Find where the given text appears and provide that cell's center as [X, Y] coordinate. 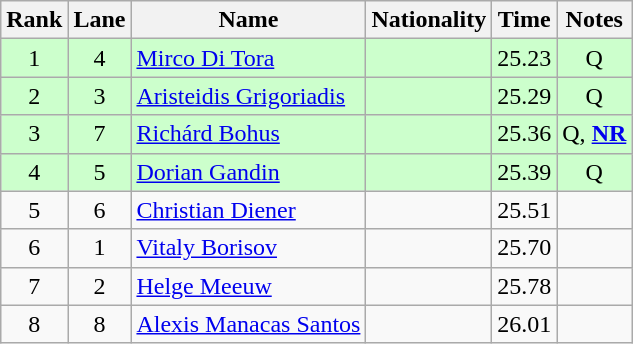
25.29 [524, 96]
Nationality [429, 20]
25.78 [524, 286]
Mirco Di Tora [248, 58]
Time [524, 20]
25.36 [524, 134]
Name [248, 20]
Lane [100, 20]
Aristeidis Grigoriadis [248, 96]
25.39 [524, 172]
Notes [594, 20]
25.70 [524, 248]
Helge Meeuw [248, 286]
Vitaly Borisov [248, 248]
25.51 [524, 210]
Rank [34, 20]
Q, NR [594, 134]
Dorian Gandin [248, 172]
Alexis Manacas Santos [248, 324]
25.23 [524, 58]
26.01 [524, 324]
Richárd Bohus [248, 134]
Christian Diener [248, 210]
